From the cell containing the given text, extract its center point as (X, Y) coordinate. 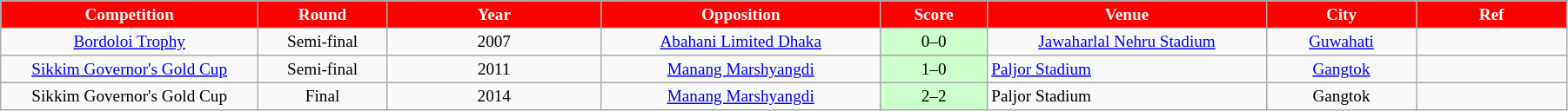
Opposition (740, 15)
2011 (494, 69)
Year (494, 15)
Ref (1491, 15)
Bordoloi Trophy (130, 42)
Jawaharlal Nehru Stadium (1127, 42)
Final (323, 96)
Abahani Limited Dhaka (740, 42)
Round (323, 15)
Competition (130, 15)
Guwahati (1342, 42)
City (1342, 15)
Venue (1127, 15)
2–2 (933, 96)
2014 (494, 96)
1–0 (933, 69)
2007 (494, 42)
0–0 (933, 42)
Score (933, 15)
